Provide the [x, y] coordinate of the cell's center where the given text is located.  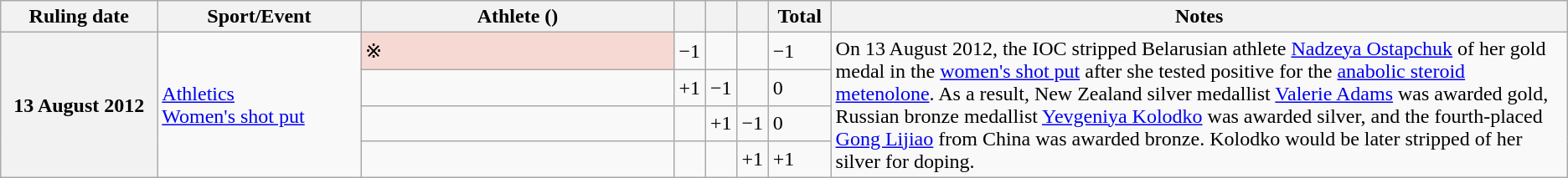
Notes [1199, 17]
Total [799, 17]
AthleticsWomen's shot put [260, 105]
Ruling date [79, 17]
Sport/Event [260, 17]
13 August 2012 [79, 105]
Athlete () [518, 17]
※ [518, 52]
